Provide the (X, Y) coordinate of the cell's center where the given text is located.  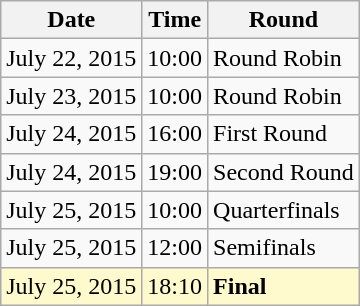
July 23, 2015 (72, 96)
18:10 (175, 286)
Second Round (284, 172)
Quarterfinals (284, 210)
19:00 (175, 172)
Date (72, 20)
July 22, 2015 (72, 58)
Time (175, 20)
16:00 (175, 134)
12:00 (175, 248)
First Round (284, 134)
Round (284, 20)
Final (284, 286)
Semifinals (284, 248)
